Detect which cell encompasses the target text, then output its (x, y) center coordinate. 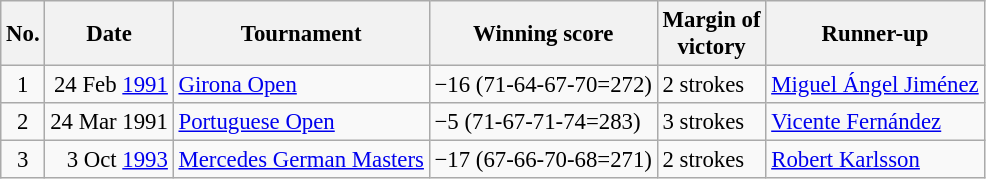
2 (23, 122)
Vicente Fernández (875, 122)
Date (109, 34)
Winning score (543, 34)
Runner-up (875, 34)
3 strokes (712, 122)
Robert Karlsson (875, 160)
Portuguese Open (301, 122)
Girona Open (301, 85)
No. (23, 34)
Miguel Ángel Jiménez (875, 85)
Margin ofvictory (712, 34)
−5 (71-67-71-74=283) (543, 122)
3 (23, 160)
24 Mar 1991 (109, 122)
Tournament (301, 34)
3 Oct 1993 (109, 160)
24 Feb 1991 (109, 85)
1 (23, 85)
Mercedes German Masters (301, 160)
−17 (67-66-70-68=271) (543, 160)
−16 (71-64-67-70=272) (543, 85)
